Extract the [x, y] coordinate from the center of the cell holding the provided text.  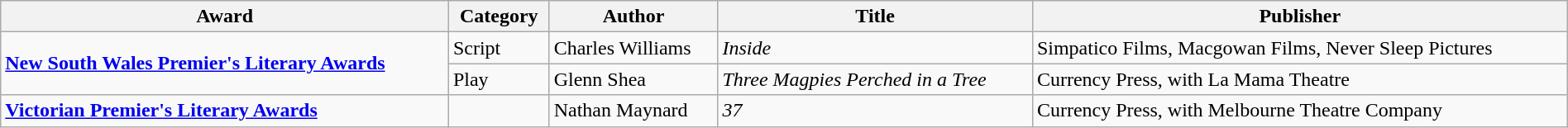
Victorian Premier's Literary Awards [225, 111]
Currency Press, with La Mama Theatre [1300, 79]
37 [875, 111]
Simpatico Films, Macgowan Films, Never Sleep Pictures [1300, 48]
Glenn Shea [633, 79]
New South Wales Premier's Literary Awards [225, 64]
Currency Press, with Melbourne Theatre Company [1300, 111]
Charles Williams [633, 48]
Publisher [1300, 17]
Title [875, 17]
Three Magpies Perched in a Tree [875, 79]
Play [499, 79]
Award [225, 17]
Inside [875, 48]
Nathan Maynard [633, 111]
Category [499, 17]
Script [499, 48]
Author [633, 17]
